Return the (X, Y) coordinate for the center point of the cell that contains the specified text.  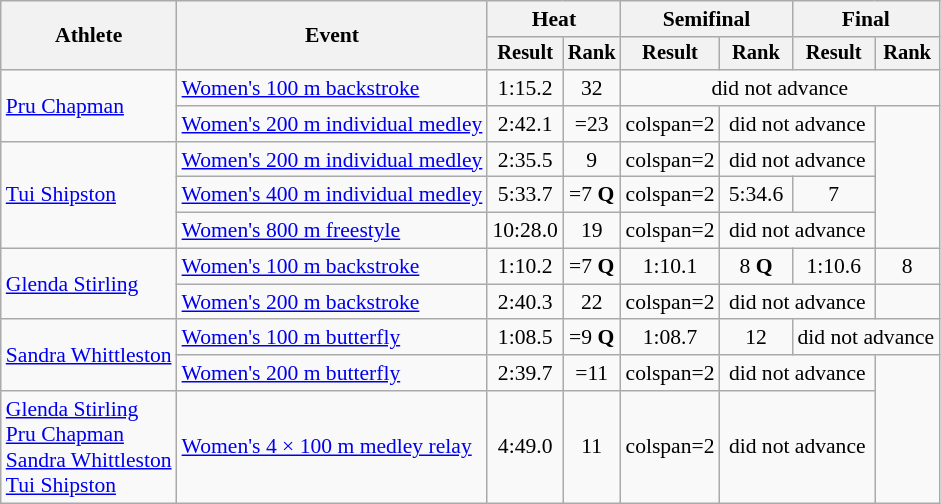
Glenda StirlingPru ChapmanSandra WhittlestonTui Shipston (89, 447)
2:42.1 (524, 124)
Women's 400 m individual medley (332, 195)
7 (833, 195)
1:08.5 (524, 338)
19 (592, 231)
Glenda Stirling (89, 284)
1:10.1 (670, 267)
1:10.2 (524, 267)
=23 (592, 124)
4:49.0 (524, 447)
9 (592, 160)
11 (592, 447)
1:15.2 (524, 88)
1:10.6 (833, 267)
=11 (592, 373)
8 (907, 267)
Women's 4 × 100 m medley relay (332, 447)
Pru Chapman (89, 106)
Heat (554, 19)
Women's 200 m backstroke (332, 302)
1:08.7 (670, 338)
Final (866, 19)
8 Q (756, 267)
2:35.5 (524, 160)
5:33.7 (524, 195)
Tui Shipston (89, 196)
Sandra Whittleston (89, 356)
=9 Q (592, 338)
22 (592, 302)
Women's 200 m butterfly (332, 373)
10:28.0 (524, 231)
Athlete (89, 36)
Semifinal (706, 19)
2:40.3 (524, 302)
32 (592, 88)
5:34.6 (756, 195)
Women's 100 m butterfly (332, 338)
Event (332, 36)
2:39.7 (524, 373)
12 (756, 338)
Women's 800 m freestyle (332, 231)
